Capture the cell that displays the provided text and extract its (x, y) central coordinate. 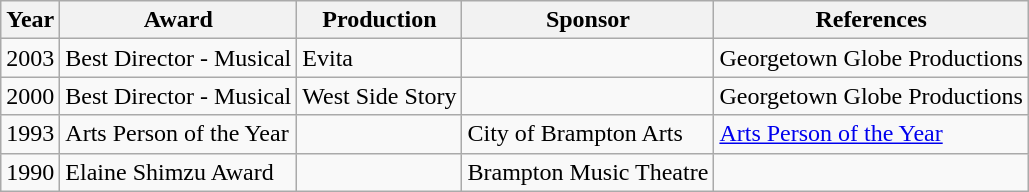
Award (178, 20)
Elaine Shimzu Award (178, 172)
Production (380, 20)
1993 (30, 134)
Brampton Music Theatre (588, 172)
Year (30, 20)
1990 (30, 172)
Evita (380, 58)
2003 (30, 58)
References (872, 20)
2000 (30, 96)
City of Brampton Arts (588, 134)
West Side Story (380, 96)
Sponsor (588, 20)
